Determine the [X, Y] coordinate at the center of the cell enclosing the given text.  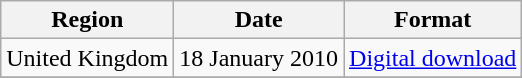
Date [259, 20]
Format [433, 20]
United Kingdom [88, 58]
Digital download [433, 58]
Region [88, 20]
18 January 2010 [259, 58]
